Detect which cell encompasses the target text, then output its (x, y) center coordinate. 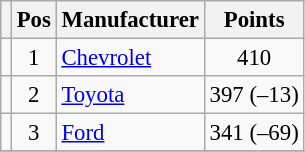
Toyota (130, 95)
Pos (34, 20)
397 (–13) (254, 95)
1 (34, 58)
Points (254, 20)
Manufacturer (130, 20)
3 (34, 133)
Chevrolet (130, 58)
Ford (130, 133)
2 (34, 95)
341 (–69) (254, 133)
410 (254, 58)
